Return [x, y] of the center of cell containing provided text 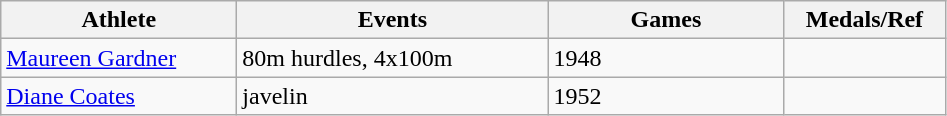
Medals/Ref [864, 20]
1948 [666, 58]
1952 [666, 96]
Games [666, 20]
Maureen Gardner [119, 58]
Diane Coates [119, 96]
Athlete [119, 20]
Events [392, 20]
javelin [392, 96]
80m hurdles, 4x100m [392, 58]
